Locate the cell with the specified text and output its [X, Y] center coordinate. 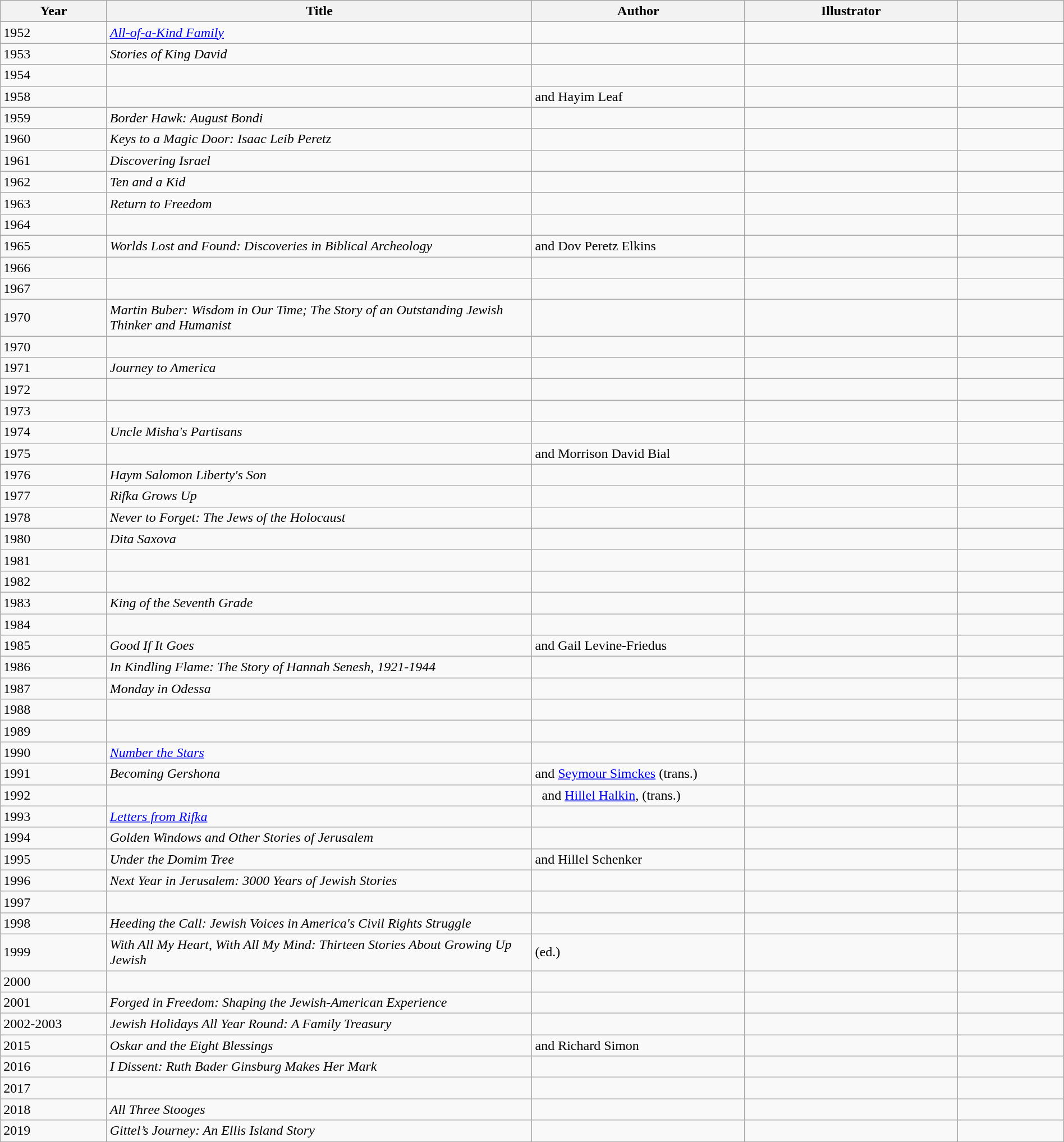
1952 [54, 33]
1973 [54, 411]
Heeding the Call: Jewish Voices in America's Civil Rights Struggle [319, 923]
2015 [54, 1045]
1959 [54, 118]
Illustrator [851, 11]
Worlds Lost and Found: Discoveries in Biblical Archeology [319, 246]
Uncle Misha's Partisans [319, 432]
Good If It Goes [319, 646]
1963 [54, 203]
1984 [54, 625]
2017 [54, 1088]
1997 [54, 902]
Rifka Grows Up [319, 496]
1980 [54, 539]
King of the Seventh Grade [319, 603]
1958 [54, 97]
and Morrison David Bial [639, 453]
1965 [54, 246]
All-of-a-Kind Family [319, 33]
Golden Windows and Other Stories of Jerusalem [319, 838]
and Hayim Leaf [639, 97]
1985 [54, 646]
Journey to America [319, 368]
2018 [54, 1109]
2001 [54, 1003]
Number the Stars [319, 753]
1992 [54, 795]
Stories of King David [319, 54]
Author [639, 11]
Oskar and the Eight Blessings [319, 1045]
1996 [54, 880]
1962 [54, 182]
1976 [54, 475]
In Kindling Flame: The Story of Hannah Senesh, 1921-1944 [319, 667]
1971 [54, 368]
1993 [54, 817]
Return to Freedom [319, 203]
2002-2003 [54, 1024]
Gittel’s Journey: An Ellis Island Story [319, 1131]
Martin Buber: Wisdom in Our Time; The Story of an Outstanding Jewish Thinker and Humanist [319, 318]
Letters from Rifka [319, 817]
Discovering Israel [319, 160]
1982 [54, 581]
2016 [54, 1067]
Under the Domim Tree [319, 859]
and Richard Simon [639, 1045]
Jewish Holidays All Year Round: A Family Treasury [319, 1024]
1995 [54, 859]
Monday in Odessa [319, 689]
1960 [54, 139]
Next Year in Jerusalem: 3000 Years of Jewish Stories [319, 880]
and Dov Peretz Elkins [639, 246]
Title [319, 11]
2019 [54, 1131]
1964 [54, 224]
Dita Saxova [319, 539]
1972 [54, 389]
All Three Stooges [319, 1109]
Becoming Gershona [319, 774]
1986 [54, 667]
With All My Heart, With All My Mind: Thirteen Stories About Growing Up Jewish [319, 952]
1991 [54, 774]
1990 [54, 753]
I Dissent: Ruth Bader Ginsburg Makes Her Mark [319, 1067]
1977 [54, 496]
1974 [54, 432]
Never to Forget: The Jews of the Holocaust [319, 517]
1987 [54, 689]
Year [54, 11]
1998 [54, 923]
1981 [54, 560]
(ed.) [639, 952]
and Gail Levine-Friedus [639, 646]
Ten and a Kid [319, 182]
1961 [54, 160]
1953 [54, 54]
1994 [54, 838]
1999 [54, 952]
1967 [54, 289]
Border Hawk: August Bondi [319, 118]
Haym Salomon Liberty's Son [319, 475]
and Hillel Schenker [639, 859]
1966 [54, 268]
1975 [54, 453]
1988 [54, 710]
1978 [54, 517]
Forged in Freedom: Shaping the Jewish-American Experience [319, 1003]
Keys to a Magic Door: Isaac Leib Peretz [319, 139]
1983 [54, 603]
1954 [54, 75]
and Hillel Halkin, (trans.) [639, 795]
and Seymour Simckes (trans.) [639, 774]
1989 [54, 731]
2000 [54, 982]
